Capture the cell that displays the provided text and extract its (X, Y) central coordinate. 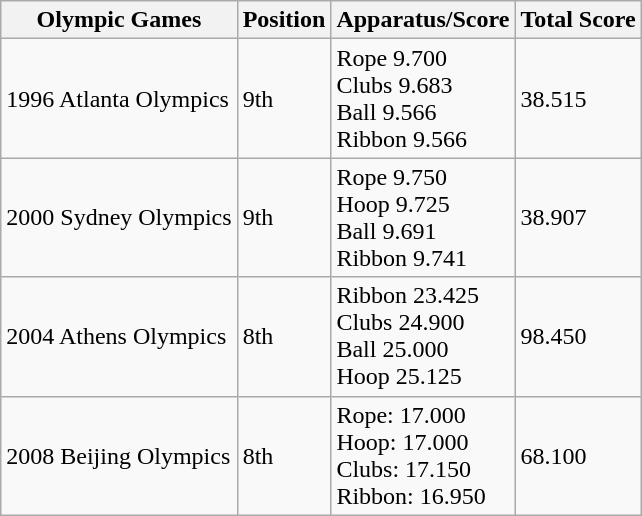
2008 Beijing Olympics (119, 456)
38.515 (578, 98)
Position (284, 20)
Rope: 17.000Hoop: 17.000Clubs: 17.150Ribbon: 16.950 (423, 456)
Rope 9.750Hoop 9.725Ball 9.691Ribbon 9.741 (423, 218)
98.450 (578, 336)
68.100 (578, 456)
2004 Athens Olympics (119, 336)
Olympic Games (119, 20)
Rope 9.700Clubs 9.683Ball 9.566Ribbon 9.566 (423, 98)
Apparatus/Score (423, 20)
1996 Atlanta Olympics (119, 98)
Ribbon 23.425Clubs 24.900Ball 25.000Hoop 25.125 (423, 336)
2000 Sydney Olympics (119, 218)
38.907 (578, 218)
Total Score (578, 20)
